Pinpoint the cell where the given text exists, returning its (X, Y) midpoint coordinate. 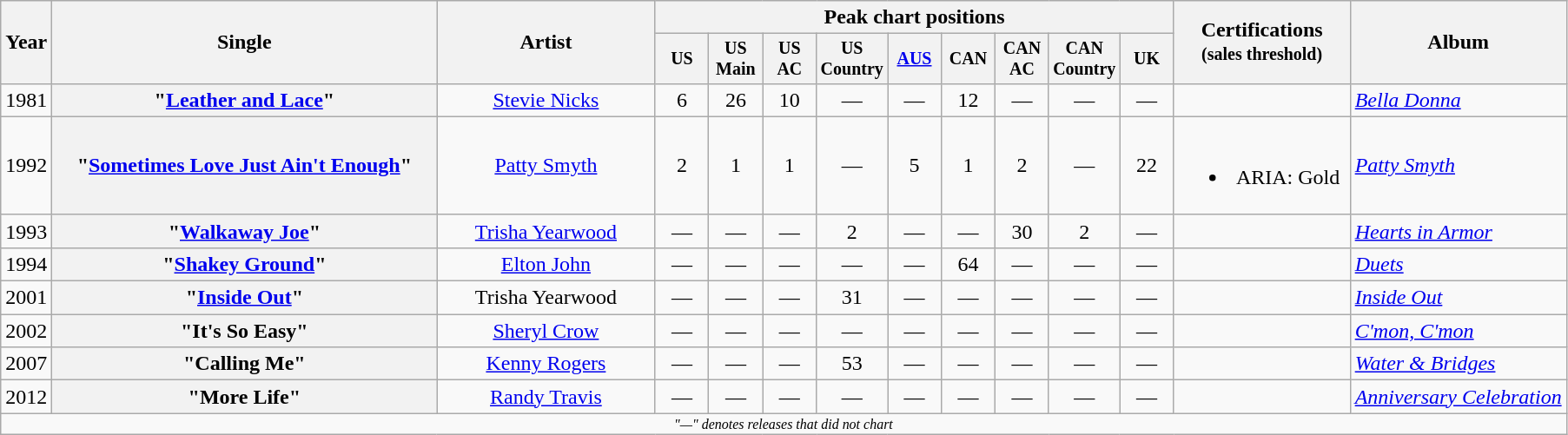
US Country (852, 59)
"Walkaway Joe" (245, 231)
CAN Country (1084, 59)
1994 (26, 264)
CAN (968, 59)
10 (790, 100)
Duets (1458, 264)
UK (1147, 59)
Hearts in Armor (1458, 231)
1993 (26, 231)
Stevie Nicks (546, 100)
Artist (546, 43)
AUS (915, 59)
"Leather and Lace" (245, 100)
US Main (736, 59)
"Calling Me" (245, 364)
Peak chart positions (914, 17)
31 (852, 298)
"Shakey Ground" (245, 264)
12 (968, 100)
CAN AC (1022, 59)
6 (682, 100)
Single (245, 43)
Elton John (546, 264)
5 (915, 165)
Anniversary Celebration (1458, 397)
Water & Bridges (1458, 364)
US (682, 59)
22 (1147, 165)
"More Life" (245, 397)
"Inside Out" (245, 298)
Sheryl Crow (546, 331)
Randy Travis (546, 397)
2002 (26, 331)
C'mon, C'mon (1458, 331)
30 (1022, 231)
Inside Out (1458, 298)
1981 (26, 100)
2012 (26, 397)
1992 (26, 165)
US AC (790, 59)
26 (736, 100)
64 (968, 264)
"Sometimes Love Just Ain't Enough" (245, 165)
53 (852, 364)
Year (26, 43)
"It's So Easy" (245, 331)
Bella Donna (1458, 100)
"—" denotes releases that did not chart (784, 424)
2007 (26, 364)
2001 (26, 298)
Album (1458, 43)
Kenny Rogers (546, 364)
ARIA: Gold (1261, 165)
Certifications(sales threshold) (1261, 43)
